Locate the cell with the specified text and output its [X, Y] center coordinate. 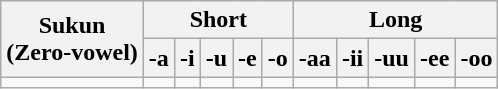
-oo [476, 58]
Short [218, 20]
-e [248, 58]
-aa [314, 58]
-i [187, 58]
-a [158, 58]
Long [396, 20]
-ii [352, 58]
-o [278, 58]
Sukun(Zero-vowel) [72, 39]
-uu [392, 58]
-ee [434, 58]
-u [216, 58]
